For the text-containing cell, return its midpoint in [X, Y] coordinate format. 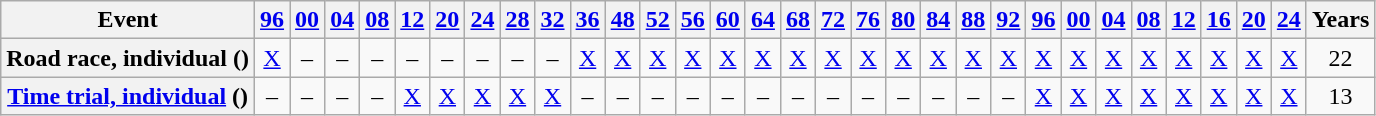
84 [938, 20]
68 [798, 20]
88 [974, 20]
28 [518, 20]
60 [728, 20]
16 [1218, 20]
Time trial, individual () [128, 96]
Years [1340, 20]
Road race, individual () [128, 58]
Event [128, 20]
56 [692, 20]
72 [834, 20]
48 [622, 20]
32 [552, 20]
80 [904, 20]
36 [588, 20]
52 [658, 20]
64 [762, 20]
13 [1340, 96]
92 [1008, 20]
22 [1340, 58]
76 [868, 20]
